Find where the given text appears and provide that cell's center as [x, y] coordinate. 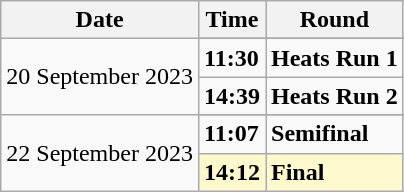
Final [335, 172]
22 September 2023 [100, 153]
11:30 [232, 58]
Heats Run 2 [335, 96]
11:07 [232, 134]
Date [100, 20]
Round [335, 20]
14:39 [232, 96]
Semifinal [335, 134]
Time [232, 20]
20 September 2023 [100, 77]
Heats Run 1 [335, 58]
14:12 [232, 172]
